Locate the cell with the specified text and output its (X, Y) center coordinate. 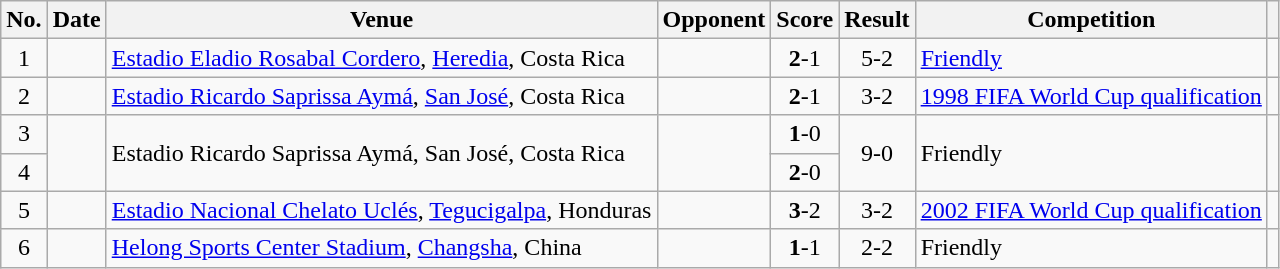
Venue (382, 20)
Helong Sports Center Stadium, Changsha, China (382, 248)
2-2 (877, 248)
Result (877, 20)
No. (24, 20)
Score (805, 20)
Competition (1091, 20)
2002 FIFA World Cup qualification (1091, 210)
5-2 (877, 58)
Estadio Eladio Rosabal Cordero, Heredia, Costa Rica (382, 58)
2 (24, 96)
1-1 (805, 248)
Opponent (714, 20)
6 (24, 248)
5 (24, 210)
Date (76, 20)
9-0 (877, 153)
1 (24, 58)
3 (24, 134)
2-0 (805, 172)
1998 FIFA World Cup qualification (1091, 96)
4 (24, 172)
1-0 (805, 134)
Estadio Nacional Chelato Uclés, Tegucigalpa, Honduras (382, 210)
